Capture the cell that displays the provided text and extract its (x, y) central coordinate. 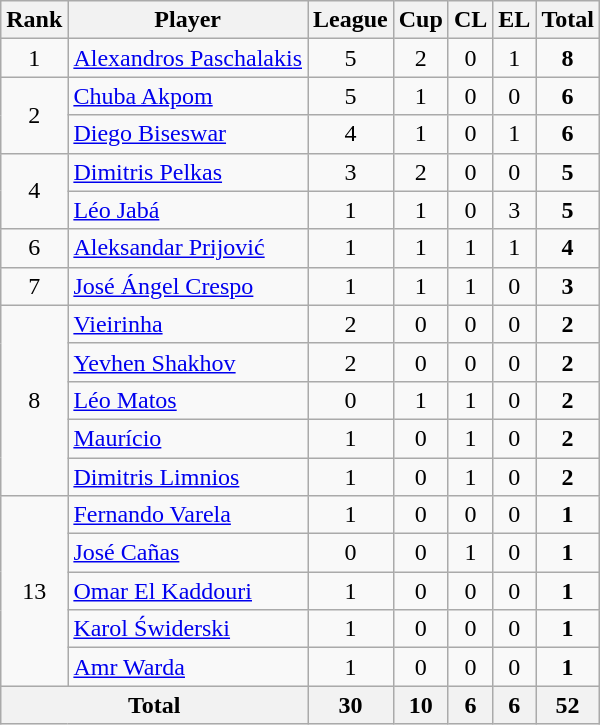
7 (34, 286)
Karol Świderski (188, 629)
Yevhen Shakhov (188, 362)
Fernando Varela (188, 515)
Dimitris Pelkas (188, 172)
EL (514, 20)
Rank (34, 20)
José Cañas (188, 553)
Léo Jabá (188, 210)
Dimitris Limnios (188, 477)
Alexandros Paschalakis (188, 58)
Omar El Kaddouri (188, 591)
Player (188, 20)
13 (34, 591)
Cup (420, 20)
Amr Warda (188, 667)
10 (420, 705)
30 (351, 705)
Chuba Akpom (188, 96)
52 (568, 705)
Vieirinha (188, 324)
Maurício (188, 438)
Diego Biseswar (188, 134)
League (351, 20)
Aleksandar Prijović (188, 248)
Léo Matos (188, 400)
CL (470, 20)
José Ángel Crespo (188, 286)
